Determine the (x, y) coordinate at the center of the cell enclosing the given text.  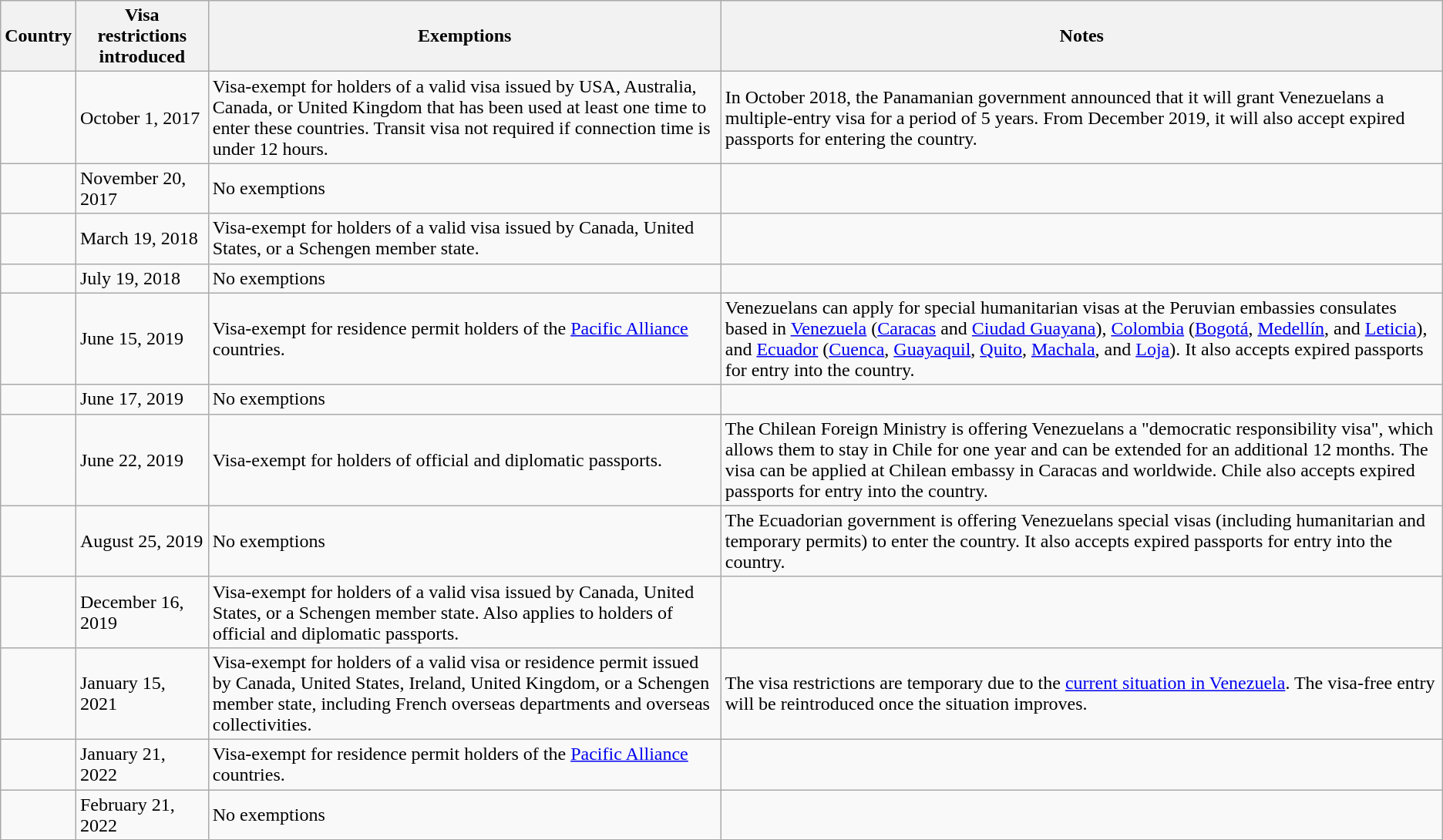
January 21, 2022 (142, 764)
March 19, 2018 (142, 239)
Notes (1081, 36)
February 21, 2022 (142, 814)
December 16, 2019 (142, 612)
June 22, 2019 (142, 459)
July 19, 2018 (142, 278)
Visa-exempt for holders of a valid visa issued by Canada, United States, or a Schengen member state. (464, 239)
October 1, 2017 (142, 117)
Visa restrictions introduced (142, 36)
Exemptions (464, 36)
Visa-exempt for holders of official and diplomatic passports. (464, 459)
The visa restrictions are temporary due to the current situation in Venezuela. The visa-free entry will be reintroduced once the situation improves. (1081, 694)
Country (39, 36)
January 15, 2021 (142, 694)
June 15, 2019 (142, 339)
June 17, 2019 (142, 399)
November 20, 2017 (142, 188)
August 25, 2019 (142, 541)
